Return the (X, Y) coordinate for the center point of the cell that contains the specified text.  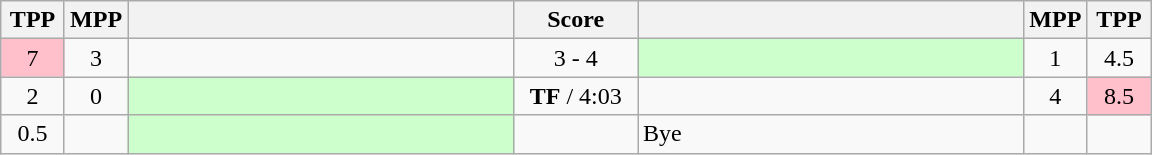
1 (1056, 58)
TF / 4:03 (576, 96)
4 (1056, 96)
Bye (831, 134)
7 (33, 58)
3 (96, 58)
4.5 (1119, 58)
0.5 (33, 134)
3 - 4 (576, 58)
Score (576, 20)
8.5 (1119, 96)
0 (96, 96)
2 (33, 96)
